From the cell containing the given text, extract its center point as [X, Y] coordinate. 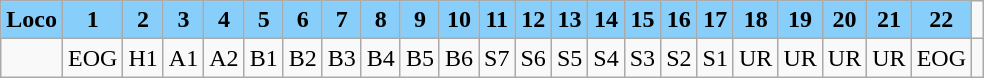
20 [844, 20]
16 [679, 20]
15 [642, 20]
S7 [497, 58]
7 [342, 20]
Loco [32, 20]
S2 [679, 58]
12 [533, 20]
S6 [533, 58]
B2 [302, 58]
19 [800, 20]
14 [606, 20]
8 [380, 20]
5 [264, 20]
21 [889, 20]
22 [941, 20]
18 [755, 20]
1 [92, 20]
B5 [420, 58]
H1 [143, 58]
2 [143, 20]
A2 [224, 58]
S3 [642, 58]
S4 [606, 58]
11 [497, 20]
17 [715, 20]
A1 [183, 58]
9 [420, 20]
B4 [380, 58]
S5 [569, 58]
6 [302, 20]
B6 [458, 58]
13 [569, 20]
4 [224, 20]
B1 [264, 58]
3 [183, 20]
S1 [715, 58]
10 [458, 20]
B3 [342, 58]
